Scan for the cell matching the given text and deliver its (x, y) coordinate at center. 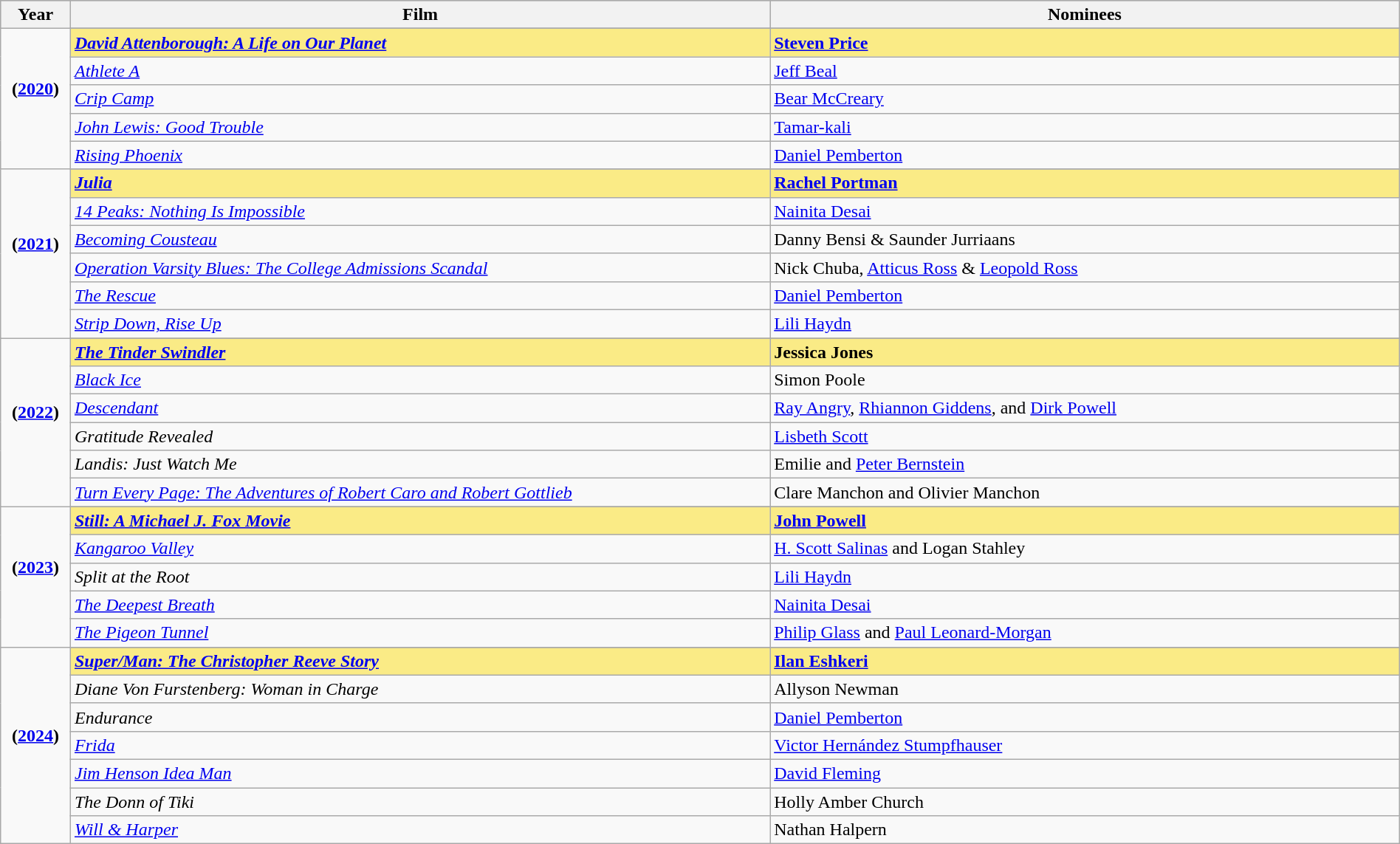
Rising Phoenix (419, 155)
Clare Manchon and Olivier Manchon (1085, 493)
Rachel Portman (1085, 183)
Becoming Cousteau (419, 239)
Nominees (1085, 15)
Ilan Eshkeri (1085, 661)
Will & Harper (419, 830)
Victor Hernández Stumpfhauser (1085, 745)
Still: A Michael J. Fox Movie (419, 521)
Kangaroo Valley (419, 549)
David Attenborough: A Life on Our Planet (419, 43)
Tamar-kali (1085, 127)
(2022) (35, 422)
(2024) (35, 745)
Ray Angry, Rhiannon Giddens, and Dirk Powell (1085, 408)
Nathan Halpern (1085, 830)
The Pigeon Tunnel (419, 633)
(2020) (35, 99)
Danny Bensi & Saunder Jurriaans (1085, 239)
Frida (419, 745)
(2021) (35, 253)
Jeff Beal (1085, 71)
Turn Every Page: The Adventures of Robert Caro and Robert Gottlieb (419, 493)
Strip Down, Rise Up (419, 323)
David Fleming (1085, 773)
Holly Amber Church (1085, 801)
H. Scott Salinas and Logan Stahley (1085, 549)
Nick Chuba, Atticus Ross & Leopold Ross (1085, 267)
Split at the Root (419, 577)
Allyson Newman (1085, 689)
14 Peaks: Nothing Is Impossible (419, 211)
Diane Von Furstenberg: Woman in Charge (419, 689)
Gratitude Revealed (419, 436)
Philip Glass and Paul Leonard-Morgan (1085, 633)
Year (35, 15)
Jim Henson Idea Man (419, 773)
Julia (419, 183)
Steven Price (1085, 43)
Landis: Just Watch Me (419, 464)
Simon Poole (1085, 380)
Emilie and Peter Bernstein (1085, 464)
Crip Camp (419, 99)
Lisbeth Scott (1085, 436)
Endurance (419, 717)
Film (419, 15)
John Lewis: Good Trouble (419, 127)
Operation Varsity Blues: The College Admissions Scandal (419, 267)
The Rescue (419, 295)
Bear McCreary (1085, 99)
The Tinder Swindler (419, 352)
Black Ice (419, 380)
Descendant (419, 408)
The Donn of Tiki (419, 801)
Super/Man: The Christopher Reeve Story (419, 661)
John Powell (1085, 521)
Jessica Jones (1085, 352)
(2023) (35, 577)
The Deepest Breath (419, 605)
Athlete A (419, 71)
